For the text-containing cell, return its midpoint in [x, y] coordinate format. 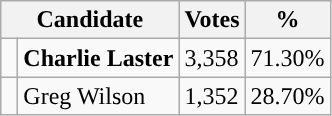
Votes [212, 20]
71.30% [288, 58]
Candidate [90, 20]
1,352 [212, 96]
3,358 [212, 58]
Charlie Laster [98, 58]
28.70% [288, 96]
% [288, 20]
Greg Wilson [98, 96]
